Detect which cell encompasses the target text, then output its [X, Y] center coordinate. 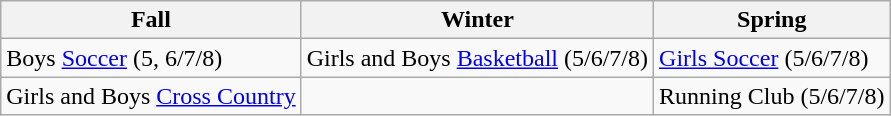
Girls Soccer (5/6/7/8) [772, 58]
Girls and Boys Cross Country [151, 96]
Winter [477, 20]
Boys Soccer (5, 6/7/8) [151, 58]
Girls and Boys Basketball (5/6/7/8) [477, 58]
Fall [151, 20]
Spring [772, 20]
Running Club (5/6/7/8) [772, 96]
